Identify which cell holds the provided text, then report its [x, y] central coordinate. 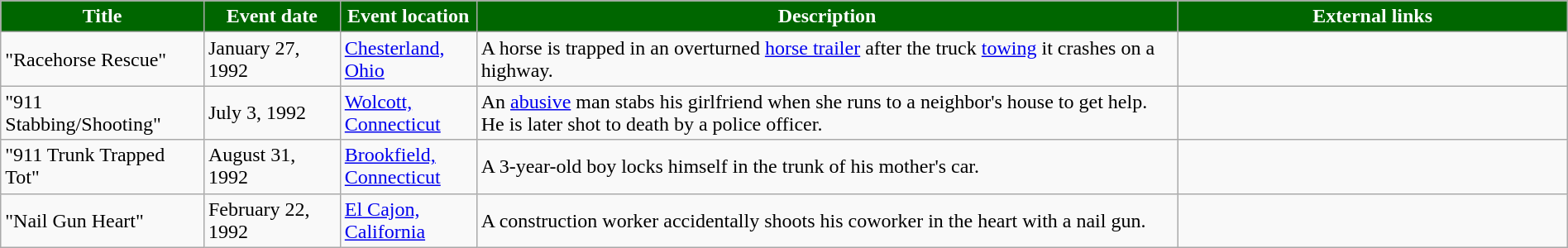
Title [103, 17]
An abusive man stabs his girlfriend when she runs to a neighbor's house to get help. He is later shot to death by a police officer. [827, 112]
Event date [271, 17]
"Nail Gun Heart" [103, 220]
A horse is trapped in an overturned horse trailer after the truck towing it crashes on a highway. [827, 60]
External links [1373, 17]
Event location [409, 17]
July 3, 1992 [271, 112]
A 3-year-old boy locks himself in the trunk of his mother's car. [827, 167]
Description [827, 17]
Chesterland, Ohio [409, 60]
El Cajon, California [409, 220]
"911 Stabbing/Shooting" [103, 112]
"911 Trunk Trapped Tot" [103, 167]
February 22, 1992 [271, 220]
"Racehorse Rescue" [103, 60]
A construction worker accidentally shoots his coworker in the heart with a nail gun. [827, 220]
Brookfield, Connecticut [409, 167]
January 27, 1992 [271, 60]
August 31, 1992 [271, 167]
Wolcott, Connecticut [409, 112]
